Detect which cell encompasses the target text, then output its (x, y) center coordinate. 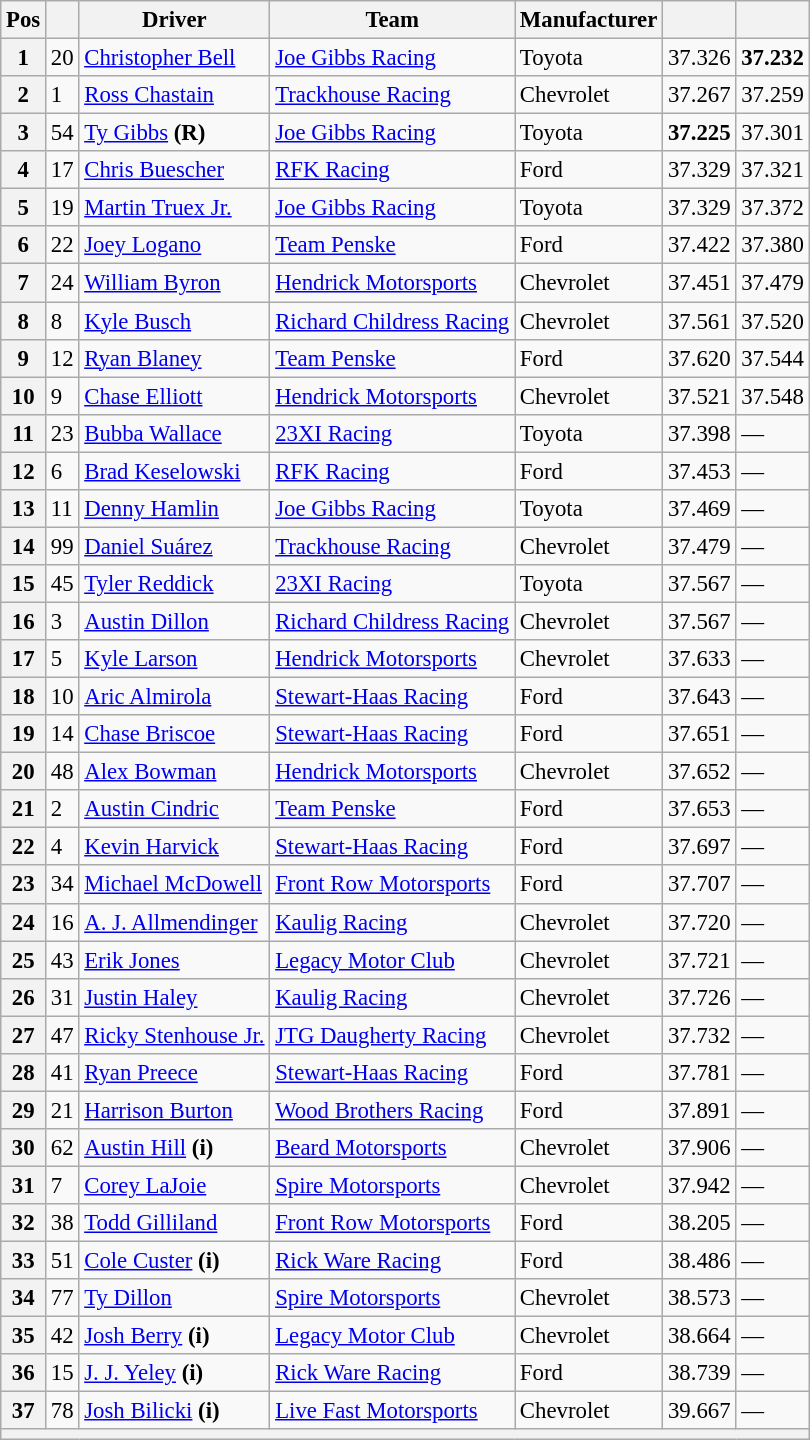
38 (62, 1223)
Harrison Burton (174, 1110)
37.651 (700, 734)
38.486 (700, 1261)
29 (24, 1110)
Ryan Preece (174, 1073)
37.267 (700, 95)
42 (62, 1336)
Kyle Busch (174, 321)
Team (392, 20)
Joey Logano (174, 245)
37.259 (772, 95)
37.720 (700, 922)
Josh Bilicki (i) (174, 1411)
28 (24, 1073)
37.321 (772, 170)
37 (24, 1411)
38.205 (700, 1223)
Pos (24, 20)
41 (62, 1073)
Ross Chastain (174, 95)
Austin Hill (i) (174, 1148)
37.891 (700, 1110)
37.372 (772, 208)
37.633 (700, 659)
26 (24, 997)
37.451 (700, 283)
37.548 (772, 396)
45 (62, 584)
37.643 (700, 697)
37.732 (700, 1035)
37.398 (700, 433)
Josh Berry (i) (174, 1336)
Manufacturer (589, 20)
27 (24, 1035)
13 (24, 509)
37.225 (700, 133)
Austin Cindric (174, 809)
37.521 (700, 396)
Erik Jones (174, 960)
37.561 (700, 321)
37.697 (700, 847)
Christopher Bell (174, 58)
Ty Dillon (174, 1298)
Wood Brothers Racing (392, 1110)
77 (62, 1298)
Chase Elliott (174, 396)
Corey LaJoie (174, 1185)
37.721 (700, 960)
Cole Custer (i) (174, 1261)
Denny Hamlin (174, 509)
47 (62, 1035)
25 (24, 960)
99 (62, 546)
37.620 (700, 358)
62 (62, 1148)
37.544 (772, 358)
Chase Briscoe (174, 734)
39.667 (700, 1411)
37.906 (700, 1148)
54 (62, 133)
Live Fast Motorsports (392, 1411)
Tyler Reddick (174, 584)
32 (24, 1223)
Ty Gibbs (R) (174, 133)
33 (24, 1261)
Ryan Blaney (174, 358)
Chris Buescher (174, 170)
J. J. Yeley (i) (174, 1373)
37.453 (700, 471)
A. J. Allmendinger (174, 922)
Todd Gilliland (174, 1223)
78 (62, 1411)
Ricky Stenhouse Jr. (174, 1035)
38.664 (700, 1336)
37.520 (772, 321)
38.573 (700, 1298)
Alex Bowman (174, 772)
43 (62, 960)
38.739 (700, 1373)
37.422 (700, 245)
Martin Truex Jr. (174, 208)
37.652 (700, 772)
30 (24, 1148)
37.301 (772, 133)
Kyle Larson (174, 659)
William Byron (174, 283)
35 (24, 1336)
37.380 (772, 245)
Bubba Wallace (174, 433)
Michael McDowell (174, 885)
18 (24, 697)
Kevin Harvick (174, 847)
37.781 (700, 1073)
Daniel Suárez (174, 546)
37.232 (772, 58)
36 (24, 1373)
JTG Daugherty Racing (392, 1035)
Austin Dillon (174, 621)
48 (62, 772)
37.469 (700, 509)
37.707 (700, 885)
37.726 (700, 997)
Beard Motorsports (392, 1148)
Aric Almirola (174, 697)
51 (62, 1261)
37.326 (700, 58)
Justin Haley (174, 997)
Brad Keselowski (174, 471)
37.653 (700, 809)
37.942 (700, 1185)
Driver (174, 20)
